Locate the cell with the specified text and output its [X, Y] center coordinate. 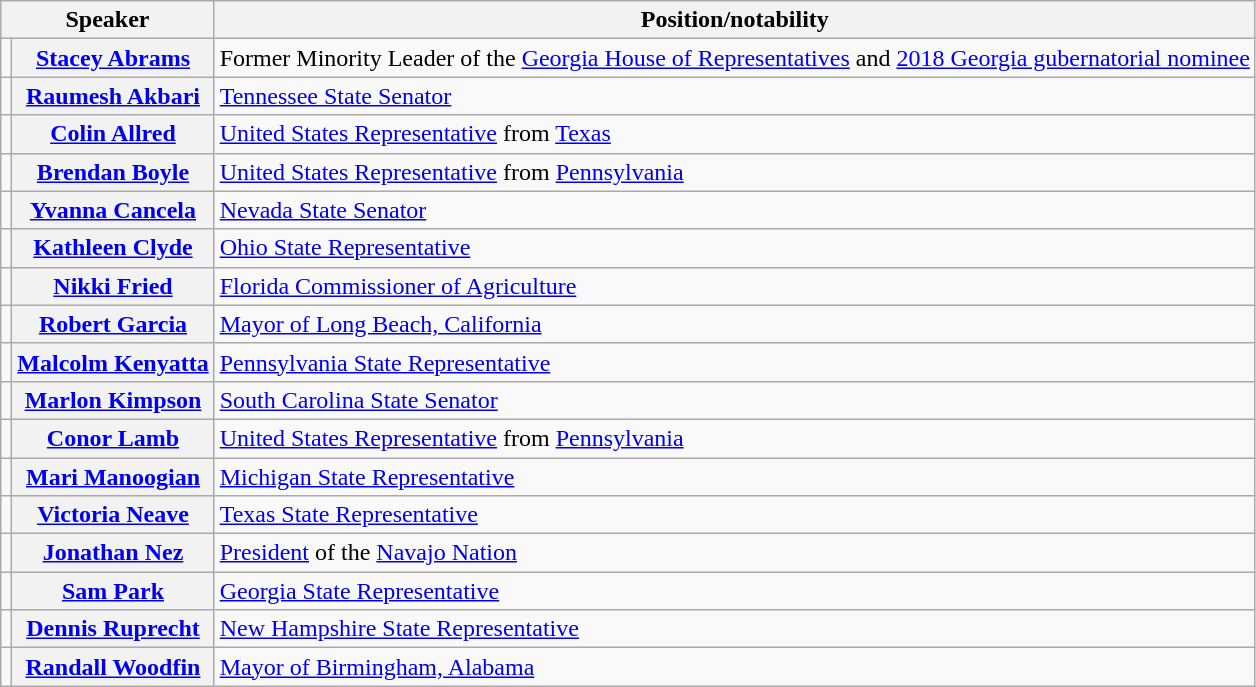
Pennsylvania State Representative [734, 362]
Nikki Fried [113, 286]
Speaker [108, 20]
Sam Park [113, 591]
Brendan Boyle [113, 172]
Dennis Ruprecht [113, 629]
Malcolm Kenyatta [113, 362]
Victoria Neave [113, 515]
Conor Lamb [113, 438]
Position/notability [734, 20]
President of the Navajo Nation [734, 553]
Stacey Abrams [113, 58]
Former Minority Leader of the Georgia House of Representatives and 2018 Georgia gubernatorial nominee [734, 58]
Raumesh Akbari [113, 96]
Nevada State Senator [734, 210]
South Carolina State Senator [734, 400]
Robert Garcia [113, 324]
Mayor of Birmingham, Alabama [734, 667]
Yvanna Cancela [113, 210]
United States Representative from Texas [734, 134]
Florida Commissioner of Agriculture [734, 286]
Georgia State Representative [734, 591]
Ohio State Representative [734, 248]
Jonathan Nez [113, 553]
Mari Manoogian [113, 477]
New Hampshire State Representative [734, 629]
Kathleen Clyde [113, 248]
Randall Woodfin [113, 667]
Tennessee State Senator [734, 96]
Colin Allred [113, 134]
Marlon Kimpson [113, 400]
Michigan State Representative [734, 477]
Texas State Representative [734, 515]
Mayor of Long Beach, California [734, 324]
